From the cell containing the given text, extract its center point as (x, y) coordinate. 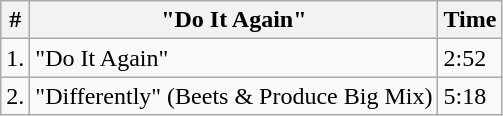
5:18 (470, 96)
"Differently" (Beets & Produce Big Mix) (234, 96)
# (16, 20)
2. (16, 96)
1. (16, 58)
2:52 (470, 58)
Time (470, 20)
